Determine the [X, Y] coordinate at the center of the cell enclosing the given text.  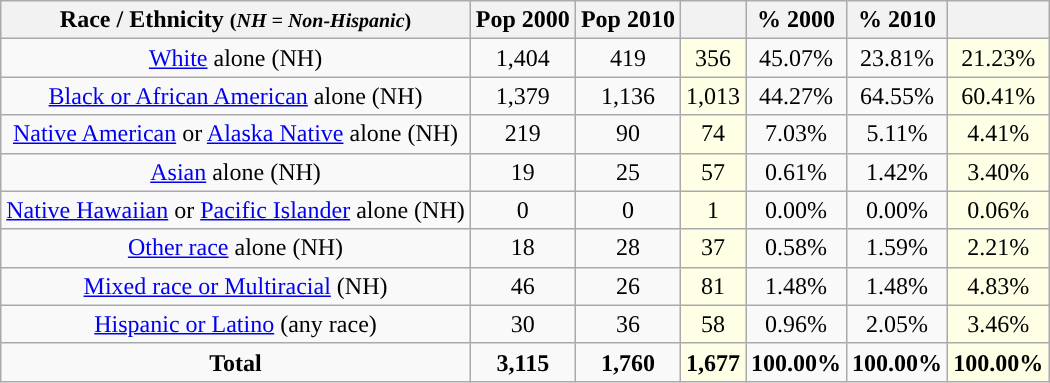
7.03% [796, 134]
26 [628, 286]
Native Hawaiian or Pacific Islander alone (NH) [236, 210]
419 [628, 58]
46 [522, 286]
0.06% [998, 210]
45.07% [796, 58]
23.81% [898, 58]
Hispanic or Latino (any race) [236, 324]
25 [628, 172]
28 [628, 248]
18 [522, 248]
2.05% [898, 324]
4.83% [998, 286]
% 2000 [796, 20]
Other race alone (NH) [236, 248]
1,136 [628, 96]
74 [712, 134]
0.61% [796, 172]
1.59% [898, 248]
36 [628, 324]
219 [522, 134]
Race / Ethnicity (NH = Non-Hispanic) [236, 20]
Total [236, 362]
58 [712, 324]
White alone (NH) [236, 58]
Pop 2000 [522, 20]
90 [628, 134]
1 [712, 210]
60.41% [998, 96]
1,404 [522, 58]
3,115 [522, 362]
37 [712, 248]
1,379 [522, 96]
1.42% [898, 172]
356 [712, 58]
57 [712, 172]
64.55% [898, 96]
Black or African American alone (NH) [236, 96]
21.23% [998, 58]
19 [522, 172]
1,760 [628, 362]
81 [712, 286]
1,013 [712, 96]
0.58% [796, 248]
% 2010 [898, 20]
Pop 2010 [628, 20]
5.11% [898, 134]
Asian alone (NH) [236, 172]
2.21% [998, 248]
3.40% [998, 172]
3.46% [998, 324]
1,677 [712, 362]
30 [522, 324]
Mixed race or Multiracial (NH) [236, 286]
44.27% [796, 96]
0.96% [796, 324]
Native American or Alaska Native alone (NH) [236, 134]
4.41% [998, 134]
